Scan for the cell matching the given text and deliver its [x, y] coordinate at center. 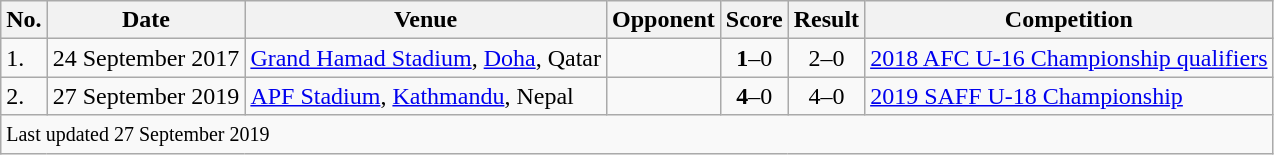
Competition [1069, 20]
Result [826, 20]
Last updated 27 September 2019 [637, 134]
1–0 [754, 58]
27 September 2019 [146, 96]
2018 AFC U-16 Championship qualifiers [1069, 58]
Date [146, 20]
2. [24, 96]
APF Stadium, Kathmandu, Nepal [426, 96]
1. [24, 58]
2019 SAFF U-18 Championship [1069, 96]
Opponent [663, 20]
24 September 2017 [146, 58]
2–0 [826, 58]
Score [754, 20]
Venue [426, 20]
No. [24, 20]
Grand Hamad Stadium, Doha, Qatar [426, 58]
